Provide the (X, Y) coordinate of the cell's center where the given text is located.  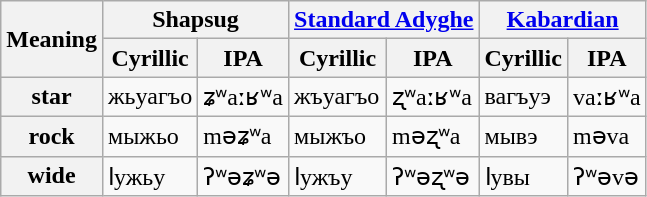
жьуагъо (150, 97)
star (52, 97)
мывэ (523, 136)
rock (52, 136)
жъуагъо (338, 97)
məʐʷa (433, 136)
wide (52, 176)
ʔʷəʐʷə (433, 176)
ʔʷəvə (606, 176)
məʑʷa (244, 136)
мыжъо (338, 136)
Kabardian (562, 20)
Standard Adyghe (384, 20)
vaːʁʷa (606, 97)
ʔʷəʑʷə (244, 176)
ӏужъу (338, 176)
ӏужьу (150, 176)
ӏувы (523, 176)
Shapsug (195, 20)
məva (606, 136)
вагъуэ (523, 97)
ʐʷaːʁʷa (433, 97)
Meaning (52, 39)
ʑʷaːʁʷa (244, 97)
мыжьо (150, 136)
